Locate the cell with the specified text and output its (x, y) center coordinate. 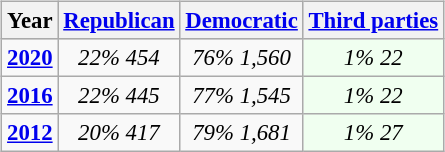
2012 (30, 133)
20% 417 (119, 133)
2020 (30, 58)
77% 1,545 (242, 96)
22% 454 (119, 58)
1% 27 (373, 133)
79% 1,681 (242, 133)
22% 445 (119, 96)
Democratic (242, 21)
76% 1,560 (242, 58)
Republican (119, 21)
Third parties (373, 21)
Year (30, 21)
2016 (30, 96)
